Scan for the cell matching the given text and deliver its (x, y) coordinate at center. 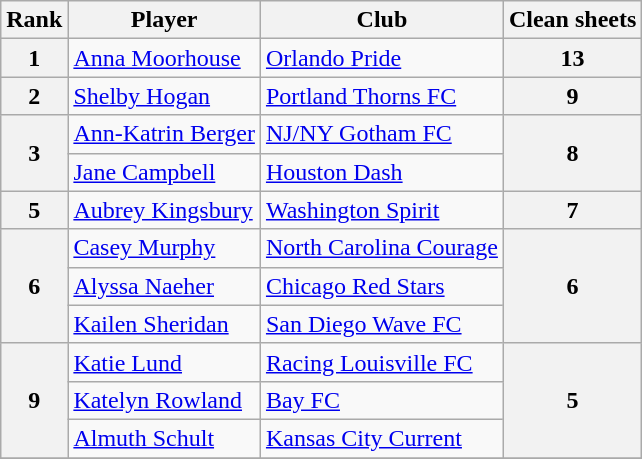
Washington Spirit (382, 210)
Anna Moorhouse (164, 58)
Almuth Schult (164, 438)
Kailen Sheridan (164, 324)
7 (572, 210)
Clean sheets (572, 20)
Casey Murphy (164, 248)
2 (34, 96)
Rank (34, 20)
Jane Campbell (164, 172)
Club (382, 20)
8 (572, 153)
Alyssa Naeher (164, 286)
Houston Dash (382, 172)
Player (164, 20)
Katie Lund (164, 362)
NJ/NY Gotham FC (382, 134)
Aubrey Kingsbury (164, 210)
Portland Thorns FC (382, 96)
Chicago Red Stars (382, 286)
Katelyn Rowland (164, 400)
Shelby Hogan (164, 96)
North Carolina Courage (382, 248)
3 (34, 153)
Orlando Pride (382, 58)
San Diego Wave FC (382, 324)
Bay FC (382, 400)
13 (572, 58)
Ann-Katrin Berger (164, 134)
Kansas City Current (382, 438)
Racing Louisville FC (382, 362)
1 (34, 58)
